Search for the cell housing the specified text and yield its [x, y] center coordinate. 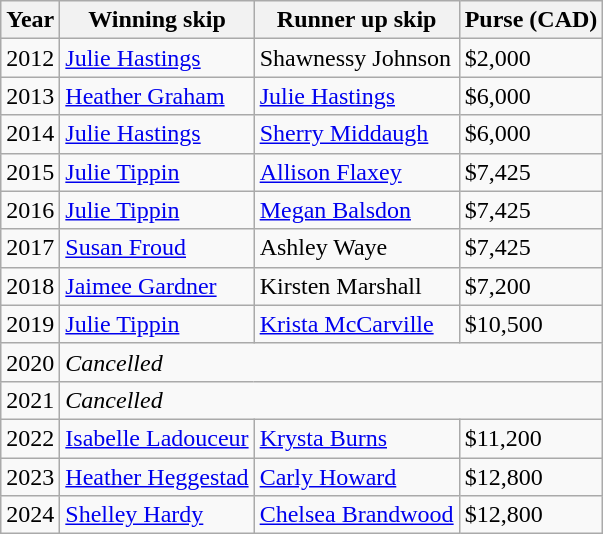
Megan Balsdon [356, 210]
2024 [30, 515]
$10,500 [531, 324]
Winning skip [157, 20]
2013 [30, 96]
Year [30, 20]
2018 [30, 286]
2017 [30, 248]
Shelley Hardy [157, 515]
2022 [30, 438]
$2,000 [531, 58]
Ashley Waye [356, 248]
Isabelle Ladouceur [157, 438]
Krista McCarville [356, 324]
2020 [30, 362]
2019 [30, 324]
Susan Froud [157, 248]
Runner up skip [356, 20]
$7,200 [531, 286]
Allison Flaxey [356, 172]
2015 [30, 172]
2016 [30, 210]
Purse (CAD) [531, 20]
Heather Heggestad [157, 477]
2012 [30, 58]
Jaimee Gardner [157, 286]
2014 [30, 134]
$11,200 [531, 438]
2021 [30, 400]
Chelsea Brandwood [356, 515]
Heather Graham [157, 96]
Shawnessy Johnson [356, 58]
Krysta Burns [356, 438]
Sherry Middaugh [356, 134]
Carly Howard [356, 477]
Kirsten Marshall [356, 286]
2023 [30, 477]
